For the text-containing cell, return its midpoint in [X, Y] coordinate format. 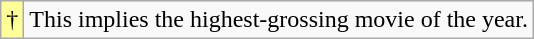
† [12, 20]
This implies the highest-grossing movie of the year. [279, 20]
